Scan for the cell matching the given text and deliver its (x, y) coordinate at center. 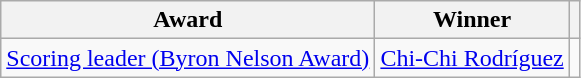
Award (188, 20)
Scoring leader (Byron Nelson Award) (188, 58)
Winner (472, 20)
Chi-Chi Rodríguez (472, 58)
